Output the (x, y) coordinate of the center of the cell containing the given text.  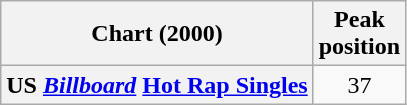
US Billboard Hot Rap Singles (157, 85)
Chart (2000) (157, 34)
37 (359, 85)
Peakposition (359, 34)
